Find where the given text appears and provide that cell's center as [X, Y] coordinate. 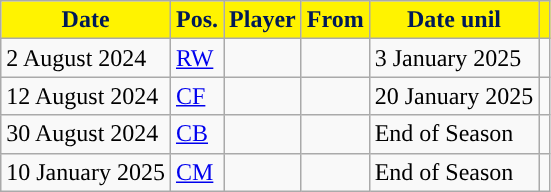
30 August 2024 [86, 134]
Date unil [454, 20]
10 January 2025 [86, 172]
Pos. [196, 20]
12 August 2024 [86, 96]
Player [263, 20]
From [335, 20]
Date [86, 20]
3 January 2025 [454, 58]
CM [196, 172]
20 January 2025 [454, 96]
RW [196, 58]
2 August 2024 [86, 58]
CB [196, 134]
CF [196, 96]
